Find where the given text appears and provide that cell's center as (x, y) coordinate. 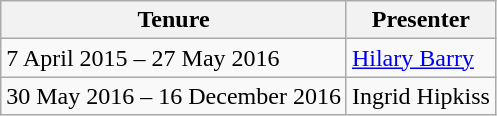
Ingrid Hipkiss (420, 96)
Presenter (420, 20)
Hilary Barry (420, 58)
Tenure (174, 20)
30 May 2016 – 16 December 2016 (174, 96)
7 April 2015 – 27 May 2016 (174, 58)
